Detect which cell encompasses the target text, then output its (X, Y) center coordinate. 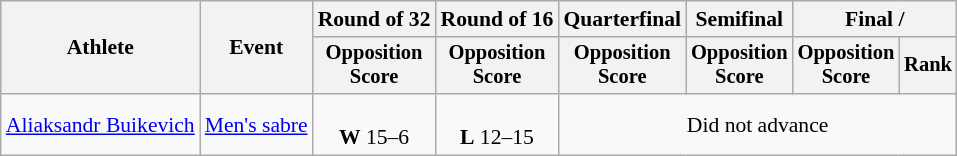
Final / (875, 19)
W 15–6 (374, 124)
Athlete (100, 48)
L 12–15 (498, 124)
Semifinal (740, 19)
Did not advance (757, 124)
Event (256, 48)
Quarterfinal (622, 19)
Rank (928, 66)
Round of 32 (374, 19)
Men's sabre (256, 124)
Round of 16 (498, 19)
Aliaksandr Buikevich (100, 124)
